Extract the (x, y) coordinate from the center of the cell holding the provided text.  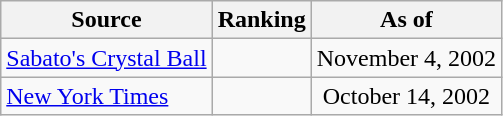
As of (406, 20)
October 14, 2002 (406, 96)
November 4, 2002 (406, 58)
New York Times (106, 96)
Ranking (262, 20)
Source (106, 20)
Sabato's Crystal Ball (106, 58)
